From the cell containing the given text, extract its center point as [x, y] coordinate. 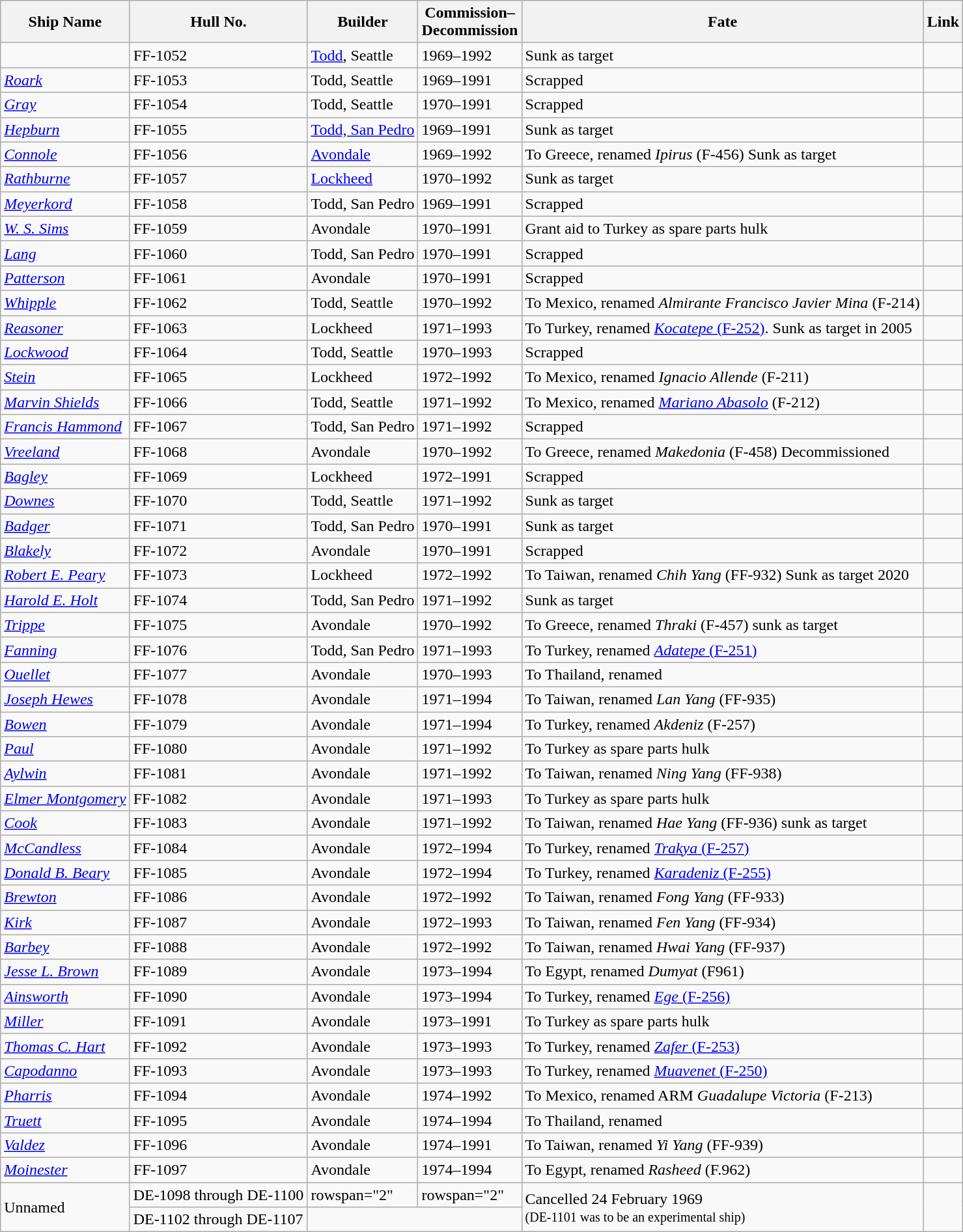
FF-1082 [219, 799]
Fate [723, 22]
FF-1092 [219, 1046]
Stein [65, 377]
To Taiwan, renamed Chih Yang (FF-932) Sunk as target 2020 [723, 575]
To Greece, renamed Ipirus (F-456) Sunk as target [723, 154]
To Taiwan, renamed Fong Yang (FF-933) [723, 897]
To Turkey, renamed Karadeniz (F-255) [723, 873]
Hull No. [219, 22]
Trippe [65, 625]
Lockwood [65, 353]
FF-1093 [219, 1071]
Joseph Hewes [65, 699]
Hepburn [65, 130]
To Mexico, renamed Ignacio Allende (F-211) [723, 377]
FF-1088 [219, 947]
Marvin Shields [65, 402]
Vreeland [65, 452]
Meyerkord [65, 204]
Reasoner [65, 327]
Downes [65, 501]
Blakely [65, 551]
1974–1991 [470, 1145]
To Taiwan, renamed Lan Yang (FF-935) [723, 699]
1972–1991 [470, 476]
FF-1071 [219, 526]
To Taiwan, renamed Hae Yang (FF-936) sunk as target [723, 823]
FF-1089 [219, 972]
Bagley [65, 476]
Fanning [65, 650]
Elmer Montgomery [65, 799]
FF-1077 [219, 674]
Robert E. Peary [65, 575]
To Greece, renamed Thraki (F-457) sunk as target [723, 625]
Patterson [65, 278]
Builder [363, 22]
McCandless [65, 848]
Rathburne [65, 179]
To Taiwan, renamed Fen Yang (FF-934) [723, 922]
FF-1081 [219, 774]
FF-1072 [219, 551]
Link [943, 22]
FF-1083 [219, 823]
FF-1095 [219, 1120]
Francis Hammond [65, 427]
Commission–Decommission [470, 22]
FF-1085 [219, 873]
Miller [65, 1021]
To Turkey, renamed Kocatepe (F-252). Sunk as target in 2005 [723, 327]
FF-1075 [219, 625]
FF-1068 [219, 452]
Capodanno [65, 1071]
To Mexico, renamed Almirante Francisco Javier Mina (F-214) [723, 303]
FF-1069 [219, 476]
Ainsworth [65, 996]
FF-1079 [219, 724]
FF-1073 [219, 575]
To Mexico, renamed ARM Guadalupe Victoria (F-213) [723, 1095]
Connole [65, 154]
1974–1992 [470, 1095]
FF-1074 [219, 600]
Aylwin [65, 774]
W. S. Sims [65, 228]
FF-1066 [219, 402]
To Turkey, renamed Adatepe (F-251) [723, 650]
Ouellet [65, 674]
FF-1062 [219, 303]
To Taiwan, renamed Yi Yang (FF-939) [723, 1145]
FF-1096 [219, 1145]
Thomas C. Hart [65, 1046]
DE-1098 through DE-1100 [219, 1195]
FF-1091 [219, 1021]
FF-1055 [219, 130]
Jesse L. Brown [65, 972]
FF-1061 [219, 278]
To Turkey, renamed Akdeniz (F-257) [723, 724]
Unnamed [65, 1207]
FF-1064 [219, 353]
To Taiwan, renamed Hwai Yang (FF-937) [723, 947]
FF-1052 [219, 55]
Ship Name [65, 22]
FF-1084 [219, 848]
Lang [65, 253]
FF-1087 [219, 922]
Valdez [65, 1145]
1973–1991 [470, 1021]
Badger [65, 526]
FF-1067 [219, 427]
FF-1090 [219, 996]
To Turkey, renamed Trakya (F-257) [723, 848]
Gray [65, 105]
To Mexico, renamed Mariano Abasolo (F-212) [723, 402]
FF-1053 [219, 80]
FF-1060 [219, 253]
To Taiwan, renamed Ning Yang (FF-938) [723, 774]
FF-1054 [219, 105]
To Egypt, renamed Dumyat (F961) [723, 972]
Kirk [65, 922]
FF-1056 [219, 154]
FF-1057 [219, 179]
FF-1065 [219, 377]
Grant aid to Turkey as spare parts hulk [723, 228]
Barbey [65, 947]
FF-1063 [219, 327]
Donald B. Beary [65, 873]
FF-1059 [219, 228]
FF-1058 [219, 204]
To Egypt, renamed Rasheed (F.962) [723, 1170]
Harold E. Holt [65, 600]
FF-1097 [219, 1170]
Bowen [65, 724]
To Turkey, renamed Ege (F-256) [723, 996]
Cook [65, 823]
Brewton [65, 897]
FF-1086 [219, 897]
FF-1078 [219, 699]
Paul [65, 749]
FF-1080 [219, 749]
Roark [65, 80]
To Turkey, renamed Zafer (F-253) [723, 1046]
To Turkey, renamed Muavenet (F-250) [723, 1071]
Whipple [65, 303]
FF-1076 [219, 650]
Moinester [65, 1170]
FF-1094 [219, 1095]
Cancelled 24 February 1969(DE-1101 was to be an experimental ship) [723, 1207]
1972–1993 [470, 922]
DE-1102 through DE-1107 [219, 1220]
Truett [65, 1120]
Pharris [65, 1095]
To Greece, renamed Makedonia (F-458) Decommissioned [723, 452]
FF-1070 [219, 501]
